Identify which cell holds the provided text, then report its [X, Y] central coordinate. 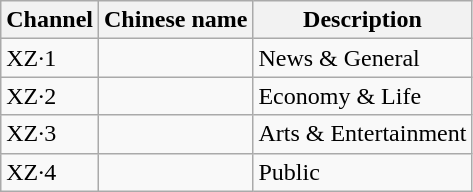
News & General [362, 58]
Chinese name [176, 20]
XZ·1 [50, 58]
Economy & Life [362, 96]
Description [362, 20]
Public [362, 172]
XZ·3 [50, 134]
XZ·2 [50, 96]
XZ·4 [50, 172]
Channel [50, 20]
Arts & Entertainment [362, 134]
